Extract the [X, Y] coordinate from the center of the cell holding the provided text.  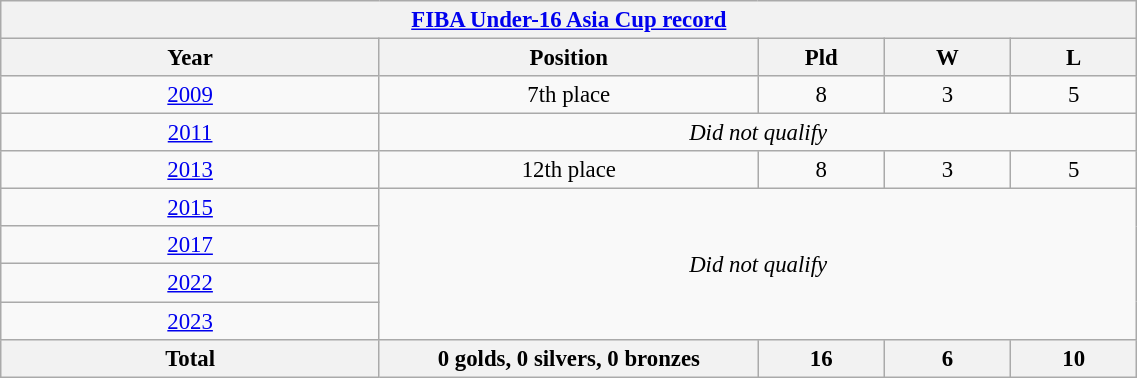
2022 [190, 283]
Total [190, 358]
2023 [190, 321]
L [1074, 58]
2013 [190, 170]
12th place [568, 170]
Year [190, 58]
2015 [190, 208]
Pld [821, 58]
Position [568, 58]
10 [1074, 358]
W [947, 58]
0 golds, 0 silvers, 0 bronzes [568, 358]
16 [821, 358]
FIBA Under-16 Asia Cup record [569, 20]
2011 [190, 133]
2017 [190, 245]
7th place [568, 95]
2009 [190, 95]
6 [947, 358]
